Identify which cell holds the provided text, then report its [X, Y] central coordinate. 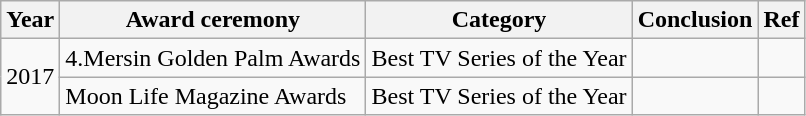
Category [499, 20]
Award ceremony [213, 20]
4.Mersin Golden Palm Awards [213, 58]
Conclusion [695, 20]
Ref [782, 20]
2017 [30, 77]
Year [30, 20]
Moon Life Magazine Awards [213, 96]
